Provide the (X, Y) coordinate of the cell's center where the given text is located.  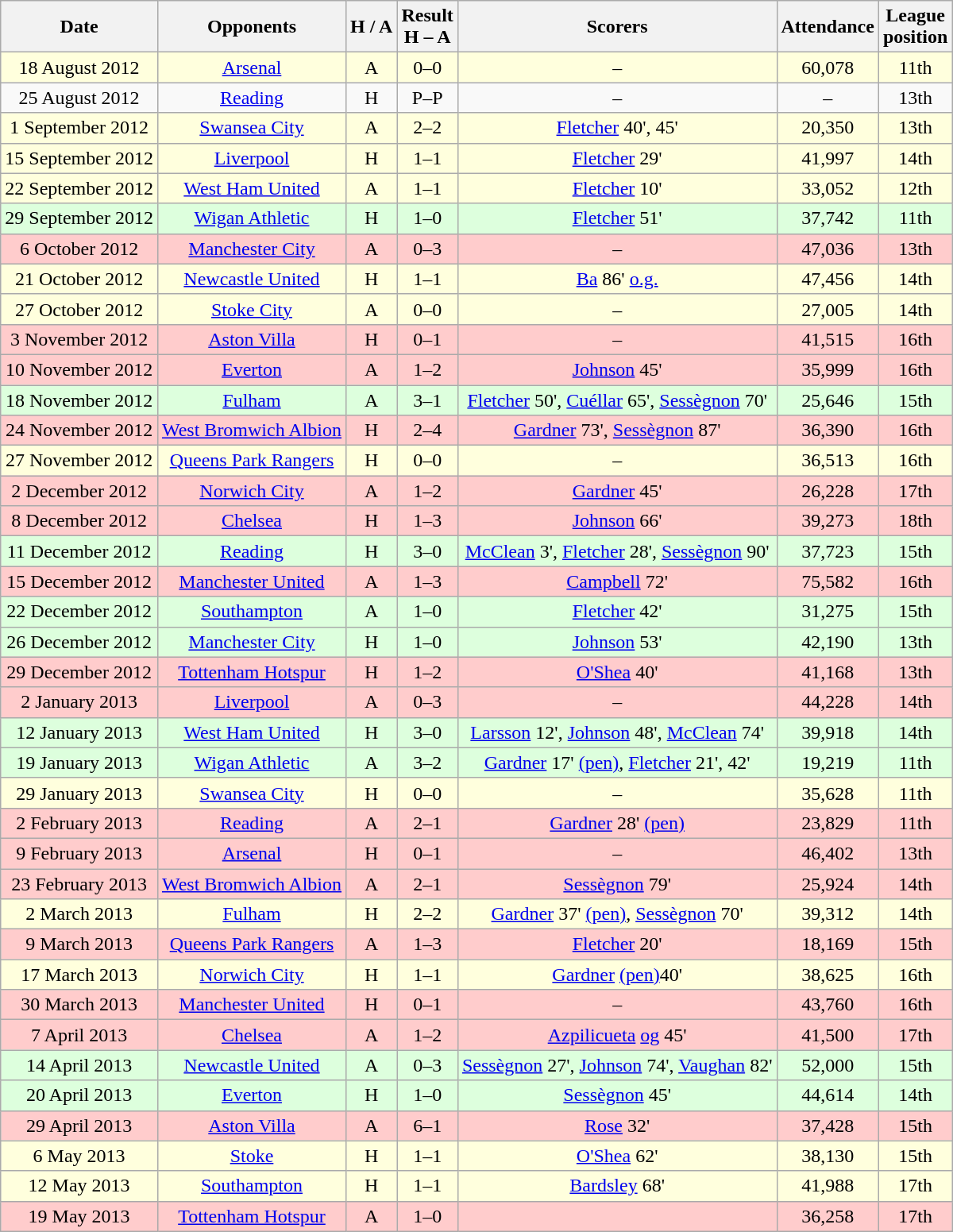
18,169 (828, 944)
Fletcher 40', 45' (617, 128)
12 May 2013 (79, 1186)
8 December 2012 (79, 521)
ResultH – A (427, 27)
Opponents (251, 27)
2 February 2013 (79, 823)
25,924 (828, 884)
1 September 2012 (79, 128)
30 March 2013 (79, 1005)
3 November 2012 (79, 339)
Johnson 45' (617, 369)
2 March 2013 (79, 914)
Date (79, 27)
31,275 (828, 612)
Rose 32' (617, 1126)
Fletcher 10' (617, 188)
36,390 (828, 431)
22 September 2012 (79, 188)
McClean 3', Fletcher 28', Sessègnon 90' (617, 551)
Gardner (pen)40' (617, 975)
Sessègnon 79' (617, 884)
38,130 (828, 1156)
60,078 (828, 68)
12 January 2013 (79, 732)
11 December 2012 (79, 551)
36,258 (828, 1216)
Gardner 45' (617, 491)
Gardner 37' (pen), Sessègnon 70' (617, 914)
Azpilicueta og 45' (617, 1035)
33,052 (828, 188)
Stoke City (251, 309)
19 May 2013 (79, 1216)
Scorers (617, 27)
41,997 (828, 158)
37,742 (828, 218)
20 April 2013 (79, 1095)
Campbell 72' (617, 581)
26 December 2012 (79, 642)
41,168 (828, 672)
10 November 2012 (79, 369)
H / A (372, 27)
25 August 2012 (79, 98)
46,402 (828, 853)
41,500 (828, 1035)
14 April 2013 (79, 1065)
44,614 (828, 1095)
18 August 2012 (79, 68)
39,918 (828, 732)
Johnson 53' (617, 642)
44,228 (828, 702)
Stoke (251, 1156)
37,723 (828, 551)
17 March 2013 (79, 975)
35,999 (828, 369)
27 November 2012 (79, 461)
18 November 2012 (79, 400)
29 April 2013 (79, 1126)
18th (915, 521)
Larsson 12', Johnson 48', McClean 74' (617, 732)
22 December 2012 (79, 612)
39,273 (828, 521)
2 January 2013 (79, 702)
19,219 (828, 763)
19 January 2013 (79, 763)
6–1 (427, 1126)
37,428 (828, 1126)
3–1 (427, 400)
Gardner 28' (pen) (617, 823)
2–4 (427, 431)
23,829 (828, 823)
29 December 2012 (79, 672)
Ba 86' o.g. (617, 279)
Attendance (828, 27)
29 January 2013 (79, 793)
47,456 (828, 279)
75,582 (828, 581)
21 October 2012 (79, 279)
15 September 2012 (79, 158)
9 February 2013 (79, 853)
23 February 2013 (79, 884)
2 December 2012 (79, 491)
29 September 2012 (79, 218)
25,646 (828, 400)
Fletcher 42' (617, 612)
Sessègnon 45' (617, 1095)
43,760 (828, 1005)
42,190 (828, 642)
41,515 (828, 339)
52,000 (828, 1065)
24 November 2012 (79, 431)
O'Shea 40' (617, 672)
27 October 2012 (79, 309)
39,312 (828, 914)
20,350 (828, 128)
Leagueposition (915, 27)
35,628 (828, 793)
Gardner 17' (pen), Fletcher 21', 42' (617, 763)
Fletcher 20' (617, 944)
9 March 2013 (79, 944)
36,513 (828, 461)
Johnson 66' (617, 521)
6 October 2012 (79, 249)
41,988 (828, 1186)
P–P (427, 98)
Fletcher 51' (617, 218)
12th (915, 188)
7 April 2013 (79, 1035)
Sessègnon 27', Johnson 74', Vaughan 82' (617, 1065)
26,228 (828, 491)
15 December 2012 (79, 581)
47,036 (828, 249)
Fletcher 50', Cuéllar 65', Sessègnon 70' (617, 400)
Bardsley 68' (617, 1186)
38,625 (828, 975)
O'Shea 62' (617, 1156)
6 May 2013 (79, 1156)
3–2 (427, 763)
Gardner 73', Sessègnon 87' (617, 431)
Fletcher 29' (617, 158)
27,005 (828, 309)
